Output the [x, y] coordinate of the center of the cell containing the given text.  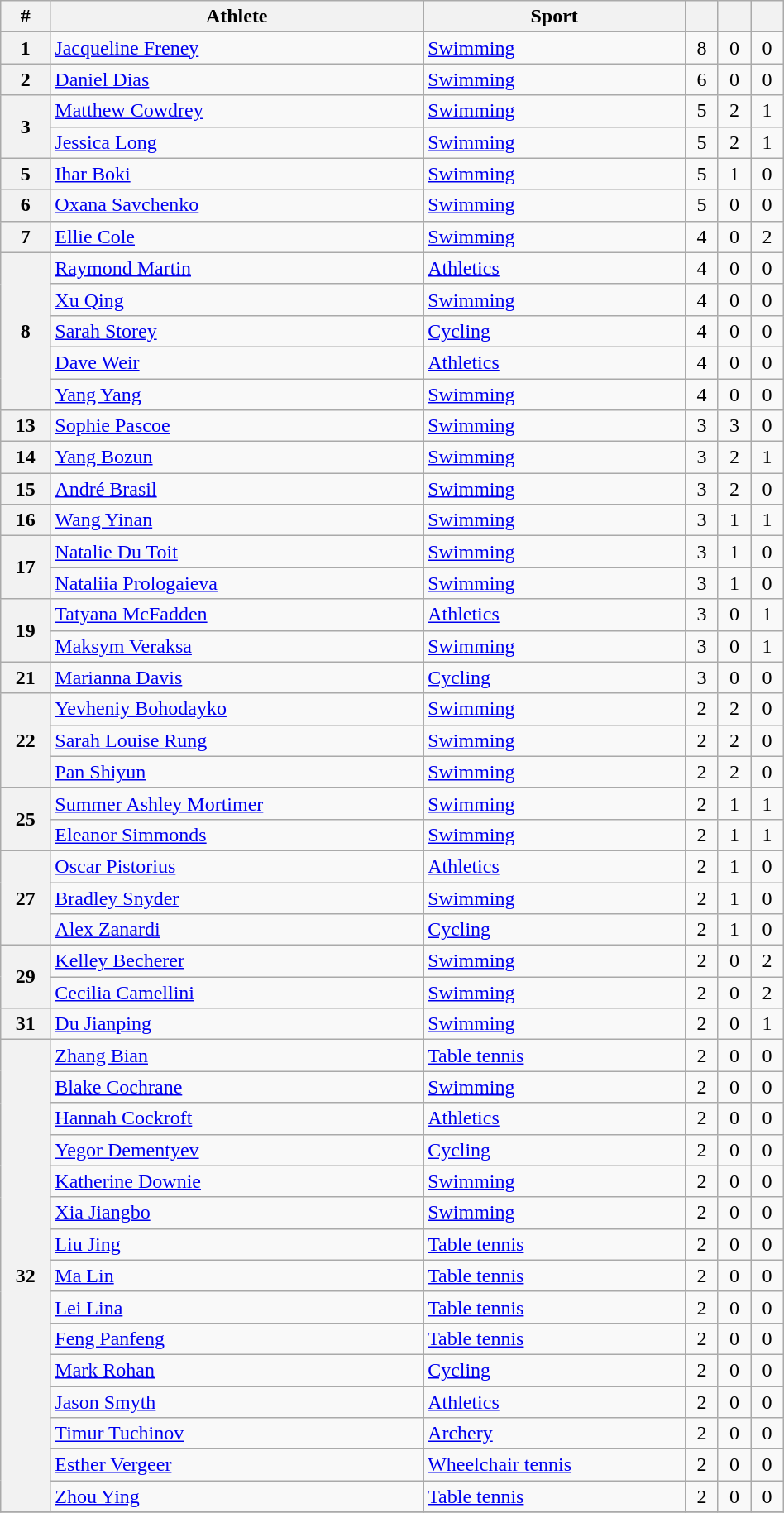
Esther Vergeer [237, 1465]
22 [26, 740]
Matthew Cowdrey [237, 111]
Bradley Snyder [237, 898]
Hannah Cockroft [237, 1118]
Xu Qing [237, 299]
Ellie Cole [237, 237]
19 [26, 630]
Tatyana McFadden [237, 615]
Katherine Downie [237, 1181]
Sport [554, 17]
Ihar Boki [237, 174]
Athlete [237, 17]
Maksym Veraksa [237, 646]
Feng Panfeng [237, 1338]
17 [26, 567]
Zhou Ying [237, 1496]
Timur Tuchinov [237, 1434]
27 [26, 898]
# [26, 17]
13 [26, 426]
31 [26, 1024]
Jacqueline Freney [237, 48]
Oxana Savchenko [237, 205]
21 [26, 677]
25 [26, 819]
Wheelchair tennis [554, 1465]
Kelley Becherer [237, 961]
Lei Lina [237, 1307]
29 [26, 977]
Jason Smyth [237, 1402]
Nataliia Prologaieva [237, 583]
Blake Cochrane [237, 1087]
Pan Shiyun [237, 772]
Marianna Davis [237, 677]
Du Jianping [237, 1024]
Summer Ashley Mortimer [237, 803]
Cecilia Camellini [237, 993]
16 [26, 520]
Archery [554, 1434]
Yegor Dementyev [237, 1150]
Daniel Dias [237, 79]
Jessica Long [237, 142]
Zhang Bian [237, 1056]
Ma Lin [237, 1276]
Sarah Storey [237, 331]
Raymond Martin [237, 268]
Oscar Pistorius [237, 866]
Mark Rohan [237, 1370]
Dave Weir [237, 362]
Sarah Louise Rung [237, 740]
32 [26, 1276]
André Brasil [237, 489]
Liu Jing [237, 1244]
15 [26, 489]
Wang Yinan [237, 520]
Yang Bozun [237, 457]
Sophie Pascoe [237, 426]
7 [26, 237]
Eleanor Simmonds [237, 835]
Natalie Du Toit [237, 552]
14 [26, 457]
Yevheniy Bohodayko [237, 709]
Alex Zanardi [237, 930]
Yang Yang [237, 395]
Xia Jiangbo [237, 1213]
